Extract the [X, Y] coordinate from the center of the cell holding the provided text.  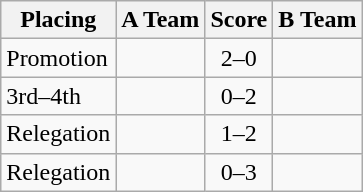
3rd–4th [58, 96]
Placing [58, 20]
B Team [318, 20]
0–2 [239, 96]
1–2 [239, 134]
2–0 [239, 58]
Score [239, 20]
0–3 [239, 172]
Promotion [58, 58]
A Team [160, 20]
